From the cell containing the given text, extract its center point as (X, Y) coordinate. 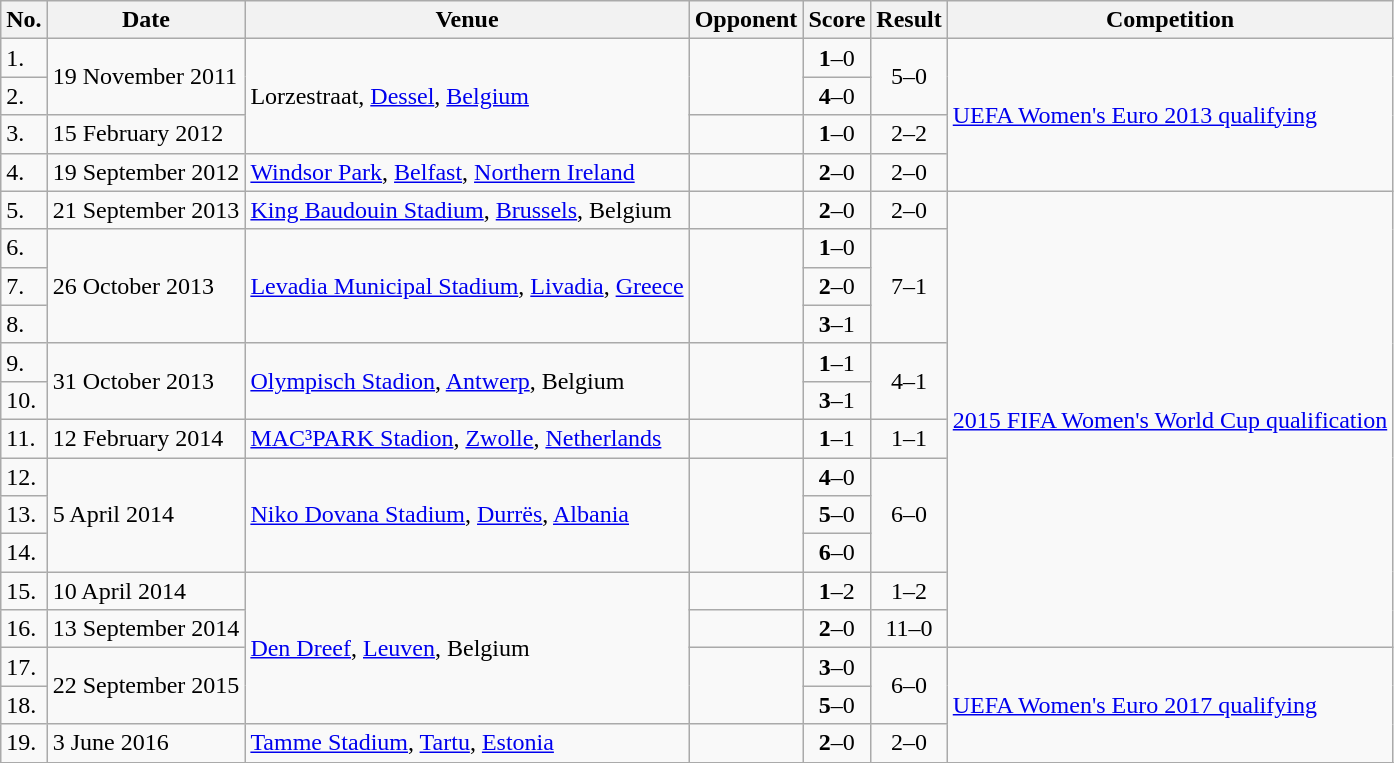
16. (24, 629)
UEFA Women's Euro 2017 qualifying (1170, 705)
2015 FIFA Women's World Cup qualification (1170, 420)
10 April 2014 (146, 591)
5 April 2014 (146, 515)
26 October 2013 (146, 286)
Tamme Stadium, Tartu, Estonia (467, 743)
Lorzestraat, Dessel, Belgium (467, 96)
Result (909, 20)
12 February 2014 (146, 438)
1. (24, 58)
MAC³PARK Stadion, Zwolle, Netherlands (467, 438)
Olympisch Stadion, Antwerp, Belgium (467, 381)
17. (24, 667)
Levadia Municipal Stadium, Livadia, Greece (467, 286)
3 June 2016 (146, 743)
8. (24, 324)
19. (24, 743)
6. (24, 248)
Score (837, 20)
3–0 (837, 667)
21 September 2013 (146, 210)
15 February 2012 (146, 134)
12. (24, 477)
5. (24, 210)
7. (24, 286)
22 September 2015 (146, 686)
UEFA Women's Euro 2013 qualifying (1170, 115)
Venue (467, 20)
2–2 (909, 134)
9. (24, 362)
10. (24, 400)
31 October 2013 (146, 381)
No. (24, 20)
Niko Dovana Stadium, Durrës, Albania (467, 515)
19 November 2011 (146, 77)
11–0 (909, 629)
Competition (1170, 20)
19 September 2012 (146, 172)
King Baudouin Stadium, Brussels, Belgium (467, 210)
14. (24, 553)
2. (24, 96)
3. (24, 134)
Den Dreef, Leuven, Belgium (467, 648)
Date (146, 20)
11. (24, 438)
13 September 2014 (146, 629)
18. (24, 705)
13. (24, 515)
Opponent (746, 20)
7–1 (909, 286)
4–1 (909, 381)
Windsor Park, Belfast, Northern Ireland (467, 172)
15. (24, 591)
4. (24, 172)
